Output the [x, y] coordinate of the center of the cell containing the given text.  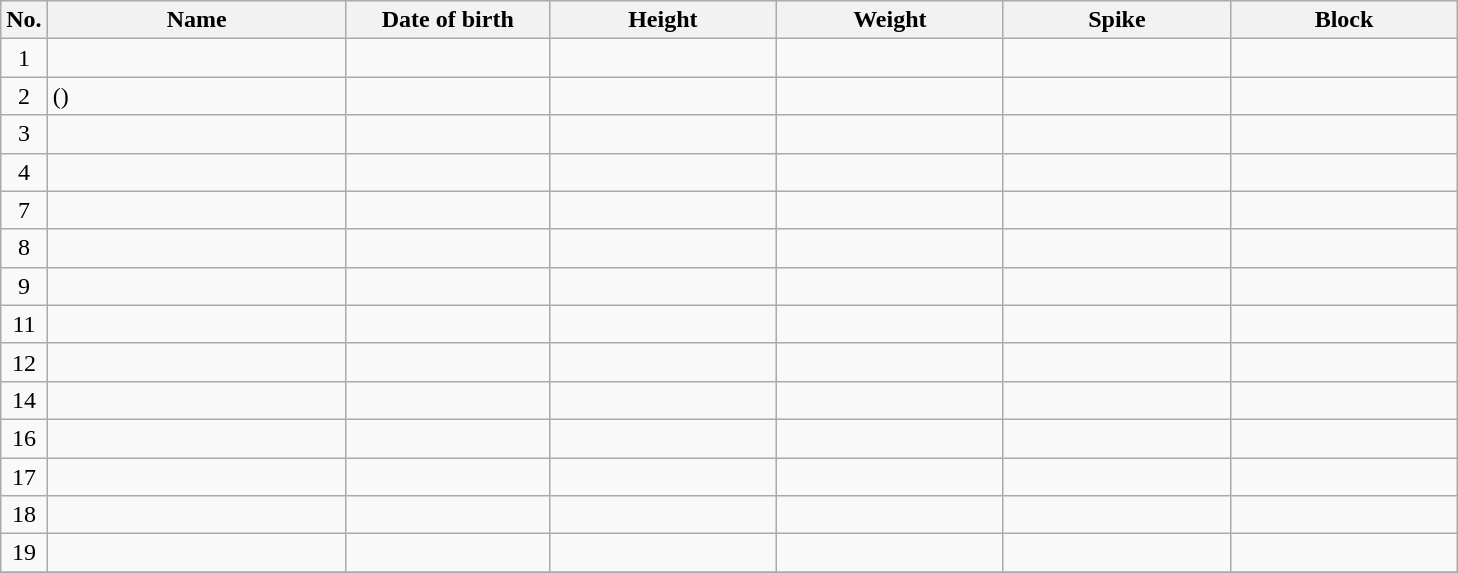
3 [24, 134]
9 [24, 286]
16 [24, 438]
No. [24, 20]
Block [1344, 20]
8 [24, 248]
12 [24, 362]
14 [24, 400]
2 [24, 96]
17 [24, 477]
7 [24, 210]
1 [24, 58]
11 [24, 324]
18 [24, 515]
Weight [890, 20]
Date of birth [448, 20]
19 [24, 553]
Spike [1116, 20]
4 [24, 172]
() [196, 96]
Name [196, 20]
Height [662, 20]
